Search for the cell housing the specified text and yield its (X, Y) center coordinate. 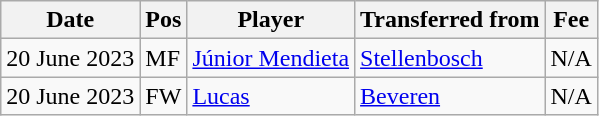
FW (164, 96)
Júnior Mendieta (271, 58)
Stellenbosch (450, 58)
Beveren (450, 96)
Date (70, 20)
Transferred from (450, 20)
Player (271, 20)
Pos (164, 20)
MF (164, 58)
Lucas (271, 96)
Fee (571, 20)
